For the text-containing cell, return its midpoint in [x, y] coordinate format. 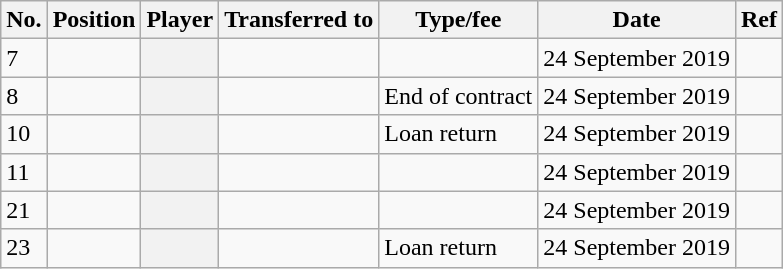
Position [94, 20]
Ref [758, 20]
Date [637, 20]
Player [180, 20]
8 [24, 96]
No. [24, 20]
End of contract [458, 96]
11 [24, 172]
Transferred to [299, 20]
Type/fee [458, 20]
10 [24, 134]
7 [24, 58]
21 [24, 210]
23 [24, 248]
